Output the (X, Y) coordinate of the center of the cell containing the given text.  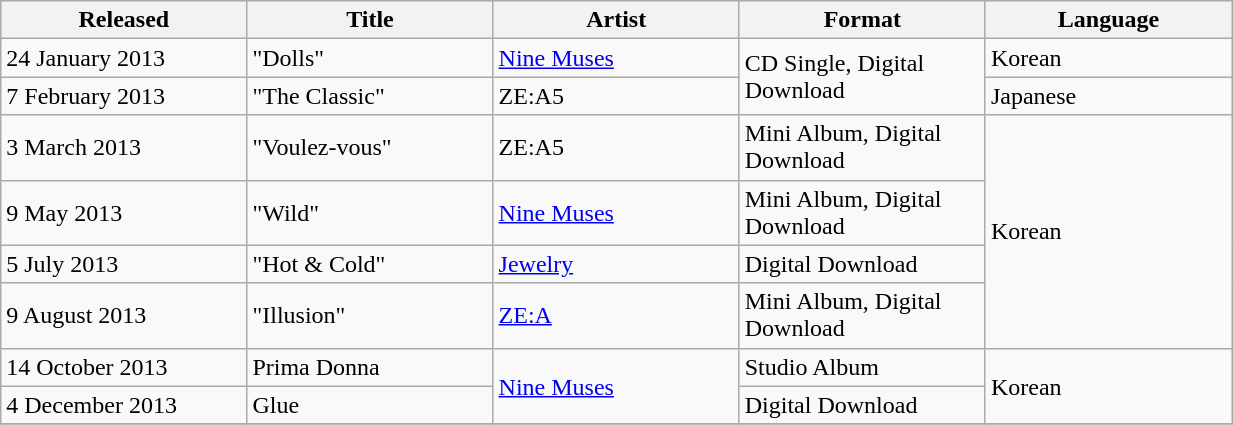
"Hot & Cold" (370, 264)
Artist (616, 20)
24 January 2013 (124, 58)
3 March 2013 (124, 148)
"Dolls" (370, 58)
Title (370, 20)
7 February 2013 (124, 96)
Prima Donna (370, 367)
ZE:A (616, 316)
5 July 2013 (124, 264)
4 December 2013 (124, 405)
Japanese (1108, 96)
9 August 2013 (124, 316)
Released (124, 20)
Glue (370, 405)
"Wild" (370, 212)
14 October 2013 (124, 367)
"Voulez-vous" (370, 148)
Jewelry (616, 264)
"Illusion" (370, 316)
Studio Album (862, 367)
Language (1108, 20)
Format (862, 20)
CD Single, Digital Download (862, 77)
"The Classic" (370, 96)
9 May 2013 (124, 212)
